Search for the cell housing the specified text and yield its [x, y] center coordinate. 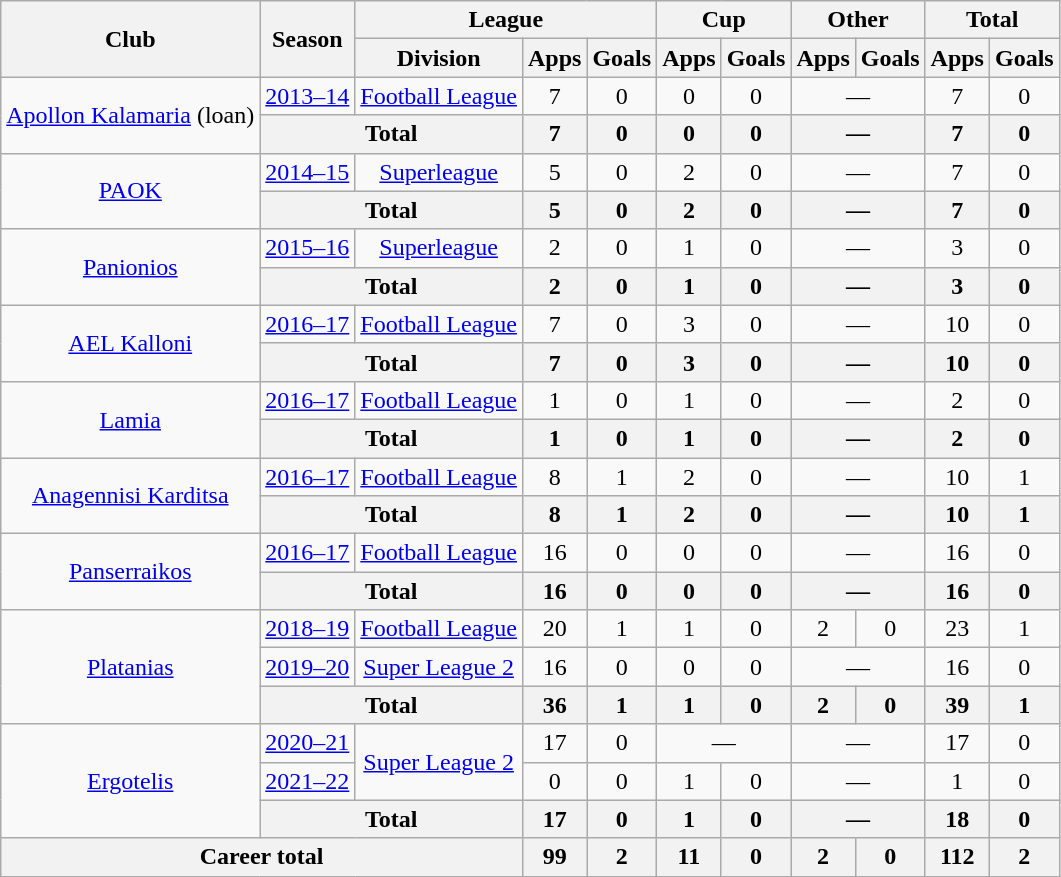
18 [957, 819]
Cup [724, 20]
Division [439, 58]
99 [554, 857]
Career total [262, 857]
2015–16 [308, 248]
Other [858, 20]
2018–19 [308, 629]
Panserraikos [130, 572]
Lamia [130, 419]
23 [957, 629]
AEL Kalloni [130, 343]
Anagennisi Karditsa [130, 496]
112 [957, 857]
39 [957, 705]
2021–22 [308, 781]
Ergotelis [130, 781]
Apollon Kalamaria (loan) [130, 115]
11 [689, 857]
Season [308, 39]
Platanias [130, 667]
36 [554, 705]
2020–21 [308, 743]
PAOK [130, 191]
League [506, 20]
2013–14 [308, 96]
20 [554, 629]
2019–20 [308, 667]
2014–15 [308, 172]
Club [130, 39]
Panionios [130, 267]
